Return [x, y] of the center of cell containing provided text 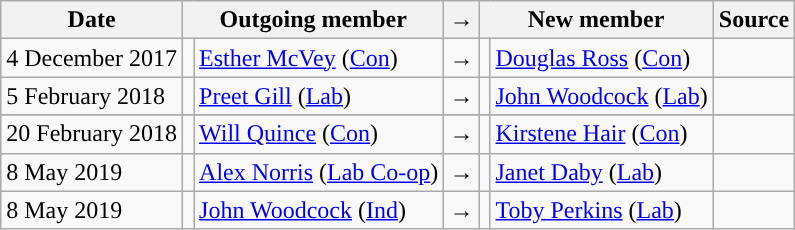
John Woodcock (Lab) [602, 96]
5 February 2018 [92, 96]
John Woodcock (Ind) [319, 210]
Outgoing member [312, 20]
4 December 2017 [92, 58]
Will Quince (Con) [319, 134]
20 February 2018 [92, 134]
Janet Daby (Lab) [602, 172]
Preet Gill (Lab) [319, 96]
Kirstene Hair (Con) [602, 134]
Source [754, 20]
Esther McVey (Con) [319, 58]
New member [596, 20]
Date [92, 20]
Toby Perkins (Lab) [602, 210]
Alex Norris (Lab Co-op) [319, 172]
Douglas Ross (Con) [602, 58]
